Identify which cell holds the provided text, then report its [x, y] central coordinate. 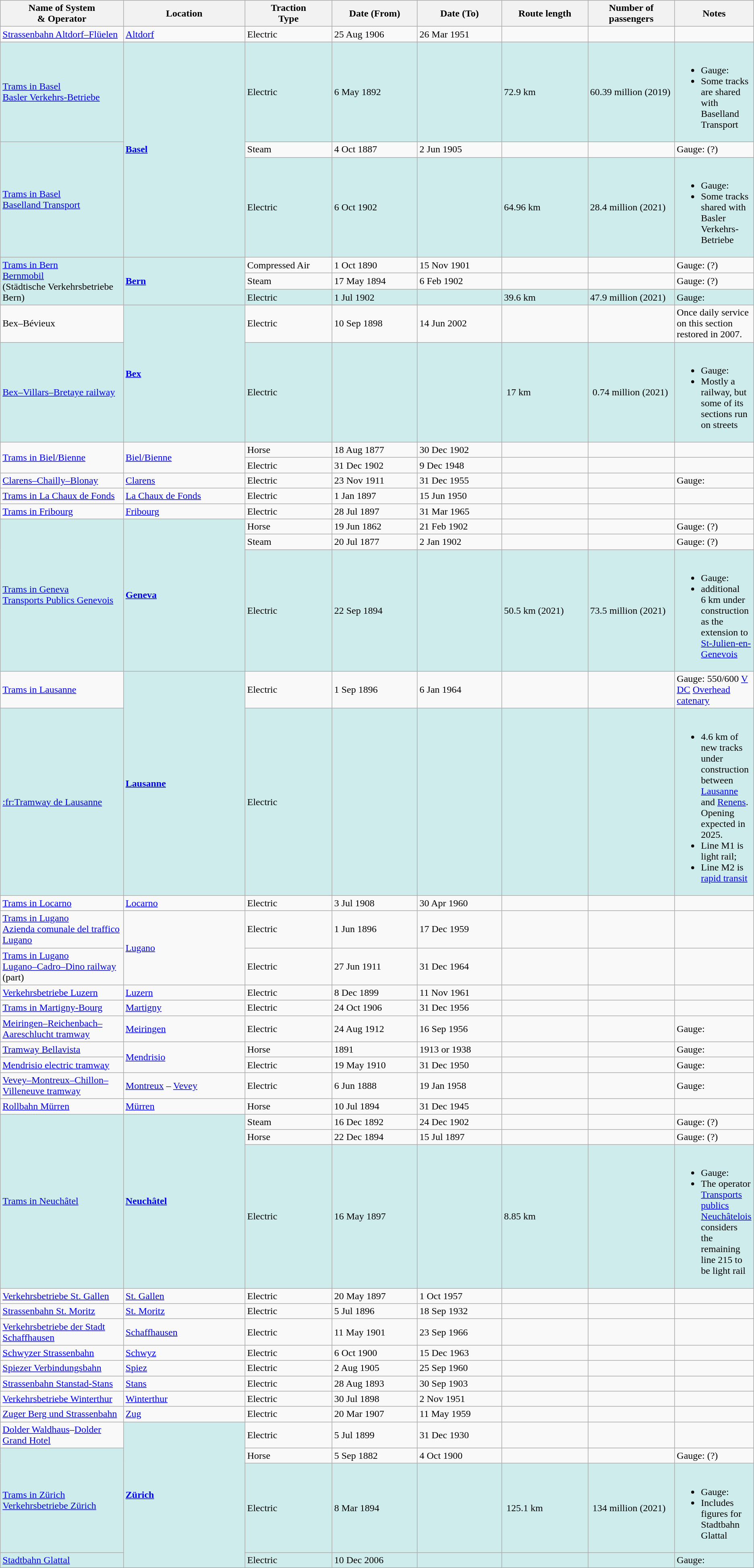
73.5 million (2021) [632, 611]
Tramway Bellavista [62, 1049]
Trams in LuganoLugano–Cadro–Dino railway (part) [62, 966]
Trams in Neuchâtel [62, 1201]
64.96 km [545, 207]
Spiez [184, 1368]
15 Dec 1963 [460, 1353]
31 Dec 1956 [460, 1008]
6 Oct 1902 [375, 207]
8 Mar 1894 [375, 1508]
Gauge: 550/600 V DC Overhead catenary [714, 690]
Lugano [184, 948]
Fribourg [184, 511]
15 Jun 1950 [460, 496]
31 Dec 1950 [460, 1065]
Gauge: The operator Transports publics Neuchâtelois considers the remaining line 215 to be light rail [714, 1217]
31 Dec 1902 [375, 465]
Meiringen [184, 1028]
31 Dec 1964 [460, 966]
Strassenbahn St. Moritz [62, 1311]
Gauge: Mostly a railway, but some of its sections run on streets [714, 392]
8 Dec 1899 [375, 993]
La Chaux de Fonds [184, 496]
Strassenbahn Altdorf–Flüelen [62, 34]
1 Jun 1896 [375, 929]
50.5 km (2021) [545, 611]
Luzern [184, 993]
20 Mar 1907 [375, 1414]
Trams in Martigny-Bourg [62, 1008]
Basel [184, 150]
Montreux – Vevey [184, 1086]
22 Sep 1894 [375, 611]
16 May 1897 [375, 1217]
6 Feb 1902 [460, 281]
72.9 km [545, 92]
21 Feb 1902 [460, 527]
10 Dec 2006 [375, 1560]
39.6 km [545, 297]
Date (To) [460, 14]
Winterthur [184, 1399]
17 May 1894 [375, 281]
16 Dec 1892 [375, 1121]
28 Jul 1897 [375, 511]
31 Dec 1945 [460, 1106]
0.74 million (2021) [632, 392]
17 Dec 1959 [460, 929]
2 Jan 1902 [460, 542]
Locarno [184, 903]
5 Sep 1882 [375, 1456]
6 Jun 1888 [375, 1086]
Mendrisio [184, 1057]
Gauge: additional 6 km under construction as the extension to St-Julien-en-Genevois [714, 611]
19 Jun 1862 [375, 527]
5 Jul 1899 [375, 1435]
1 Oct 1957 [460, 1296]
Trams in GenevaTransports Publics Genevois [62, 595]
24 Oct 1906 [375, 1008]
24 Dec 1902 [460, 1121]
1 Jul 1902 [375, 297]
1891 [375, 1049]
Zürich [184, 1495]
Bex–Bévieux [62, 324]
Trams in LuganoAzienda comunale del traffico Lugano [62, 929]
18 Sep 1932 [460, 1311]
St. Moritz [184, 1311]
Trams in La Chaux de Fonds [62, 496]
10 Sep 1898 [375, 324]
St. Gallen [184, 1296]
27 Jun 1911 [375, 966]
4 Oct 1887 [375, 150]
Strassenbahn Stanstad-Stans [62, 1383]
22 Dec 1894 [375, 1137]
31 Dec 1955 [460, 480]
Trams in Lausanne [62, 690]
20 May 1897 [375, 1296]
Once daily service on this section restored in 2007. [714, 324]
11 May 1959 [460, 1414]
11 May 1901 [375, 1332]
Trams in Locarno [62, 903]
30 Dec 1902 [460, 450]
23 Nov 1911 [375, 480]
Zug [184, 1414]
Mendrisio electric tramway [62, 1065]
Clarens [184, 480]
31 Mar 1965 [460, 511]
15 Jul 1897 [460, 1137]
24 Aug 1912 [375, 1028]
30 Apr 1960 [460, 903]
6 May 1892 [375, 92]
Location [184, 14]
2 Nov 1951 [460, 1399]
Rollbahn Mürren [62, 1106]
17 km [545, 392]
Mürren [184, 1106]
31 Dec 1930 [460, 1435]
Martigny [184, 1008]
Altdorf [184, 34]
25 Aug 1906 [375, 34]
Bex–Villars–Bretaye railway [62, 392]
15 Nov 1901 [460, 265]
4 Oct 1900 [460, 1456]
Name of System& Operator [62, 14]
Biel/Bienne [184, 457]
Neuchâtel [184, 1201]
Meiringen–Reichenbach–Aareschlucht tramway [62, 1028]
Trams in BaselBasler Verkehrs-Betriebe [62, 92]
Trams in Biel/Bienne [62, 457]
1 Jan 1897 [375, 496]
TractionType [288, 14]
9 Dec 1948 [460, 465]
3 Jul 1908 [375, 903]
16 Sep 1956 [460, 1028]
Zuger Berg und Strassenbahn [62, 1414]
Gauge: Some tracks shared with Basler Verkehrs-Betriebe [714, 207]
Lausanne [184, 783]
Verkehrsbetriebe Winterthur [62, 1399]
2 Jun 1905 [460, 150]
Geneva [184, 595]
18 Aug 1877 [375, 450]
Spiezer Verbindungsbahn [62, 1368]
Trams in BaselBaselland Transport [62, 199]
30 Sep 1903 [460, 1383]
2 Aug 1905 [375, 1368]
28.4 million (2021) [632, 207]
4.6 km of new tracks under construction between Lausanne and Renens. Opening expected in 2025.Line M1 is light rail;Line M2 is rapid transit [714, 802]
Route length [545, 14]
8.85 km [545, 1217]
Schwyz [184, 1353]
Gauge: Some tracks are shared with Baselland Transport [714, 92]
1 Oct 1890 [375, 265]
Clarens–Chailly–Blonay [62, 480]
Trams in ZürichVerkehrsbetriebe Zürich [62, 1500]
10 Jul 1894 [375, 1106]
Stans [184, 1383]
Stadtbahn Glattal [62, 1560]
6 Jan 1964 [460, 690]
Trams in BernBernmobil(Städtische Verkehrsbetriebe Bern) [62, 281]
60.39 million (2019) [632, 92]
Trams in Fribourg [62, 511]
125.1 km [545, 1508]
19 May 1910 [375, 1065]
6 Oct 1900 [375, 1353]
23 Sep 1966 [460, 1332]
Bern [184, 281]
Gauge: Includes figures for Stadtbahn Glattal [714, 1508]
25 Sep 1960 [460, 1368]
Date (From) [375, 14]
28 Aug 1893 [375, 1383]
30 Jul 1898 [375, 1399]
134 million (2021) [632, 1508]
20 Jul 1877 [375, 542]
Verkehrsbetriebe der Stadt Schaffhausen [62, 1332]
19 Jan 1958 [460, 1086]
Dolder Waldhaus–Dolder Grand Hotel [62, 1435]
5 Jul 1896 [375, 1311]
Verkehrsbetriebe St. Gallen [62, 1296]
Number of passengers [632, 14]
1913 or 1938 [460, 1049]
:fr:Tramway de Lausanne [62, 802]
1 Sep 1896 [375, 690]
Schaffhausen [184, 1332]
Compressed Air [288, 265]
14 Jun 2002 [460, 324]
47.9 million (2021) [632, 297]
Notes [714, 14]
Schwyzer Strassenbahn [62, 1353]
Vevey–Montreux–Chillon–Villeneuve tramway [62, 1086]
26 Mar 1951 [460, 34]
Verkehrsbetriebe Luzern [62, 993]
11 Nov 1961 [460, 993]
Bex [184, 374]
